For the text-containing cell, return its midpoint in (x, y) coordinate format. 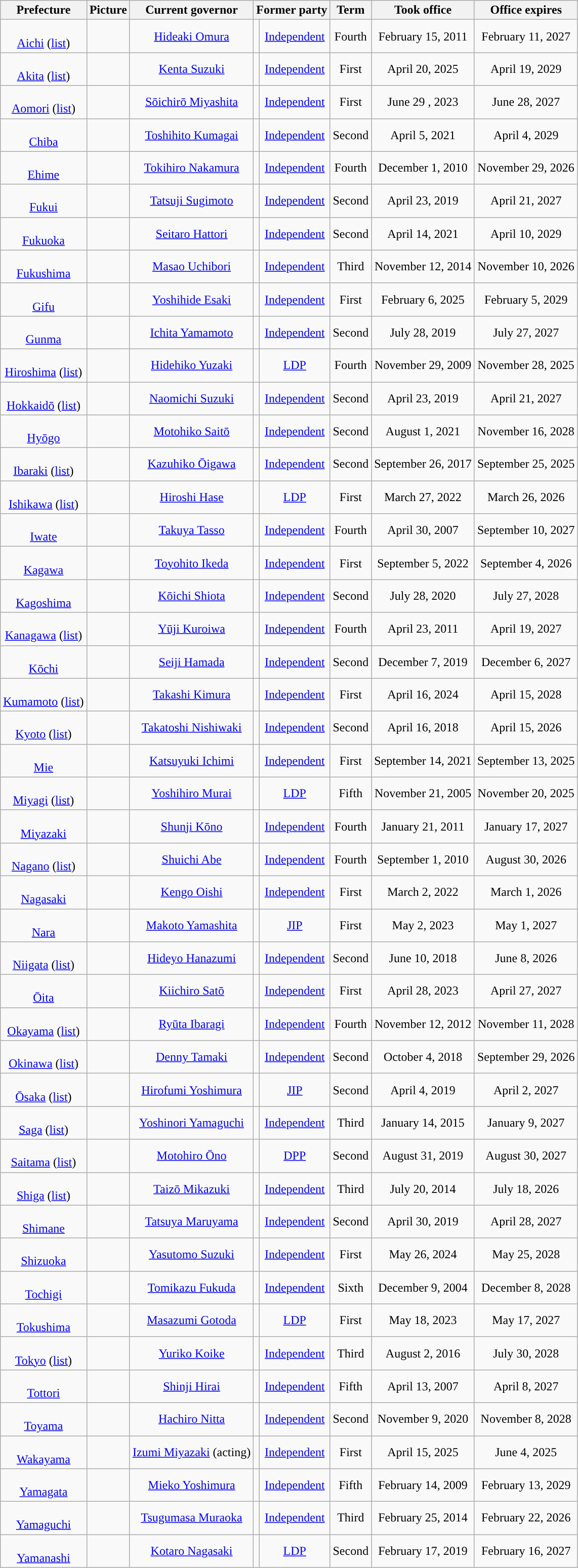
December 1, 2010 (423, 168)
April 14, 2021 (423, 234)
July 27, 2027 (526, 332)
March 2, 2022 (423, 892)
Hideaki Omura (191, 36)
Tsugumasa Muraoka (191, 1518)
Saga (list) (44, 1123)
Takashi Kimura (191, 694)
Kōichi Shiota (191, 596)
Tokushima (44, 1320)
December 7, 2019 (423, 662)
February 13, 2029 (526, 1485)
July 27, 2028 (526, 596)
Shunji Kōno (191, 826)
November 28, 2025 (526, 365)
Okayama (list) (44, 1024)
Masao Uchibori (191, 266)
April 30, 2019 (423, 1222)
August 1, 2021 (423, 431)
September 25, 2025 (526, 465)
January 17, 2027 (526, 826)
Okinawa (list) (44, 1057)
April 23, 2011 (423, 629)
April 19, 2027 (526, 629)
March 27, 2022 (423, 497)
April 16, 2018 (423, 728)
April 2, 2027 (526, 1090)
Kagawa (44, 563)
Yamanashi (44, 1551)
September 4, 2026 (526, 563)
Term (351, 10)
Aomori (list) (44, 102)
November 21, 2005 (423, 794)
Tottori (44, 1386)
December 6, 2027 (526, 662)
September 1, 2010 (423, 859)
Tatsuji Sugimoto (191, 200)
Kumamoto (list) (44, 694)
Hiroshi Hase (191, 497)
February 5, 2029 (526, 300)
Fukushima (44, 266)
April 30, 2007 (423, 530)
Shimane (44, 1222)
Kanagawa (list) (44, 629)
April 8, 2027 (526, 1386)
June 28, 2027 (526, 102)
November 29, 2009 (423, 365)
January 9, 2027 (526, 1123)
Yuriko Koike (191, 1353)
May 2, 2023 (423, 925)
Ōita (44, 991)
Hirofumi Yoshimura (191, 1090)
Tokihiro Nakamura (191, 168)
May 25, 2028 (526, 1254)
Taizō Mikazuki (191, 1188)
July 28, 2020 (423, 596)
September 5, 2022 (423, 563)
March 1, 2026 (526, 892)
Tomikazu Fukuda (191, 1288)
Katsuyuki Ichimi (191, 760)
November 12, 2014 (423, 266)
April 19, 2029 (526, 69)
February 17, 2019 (423, 1551)
Yasutomo Suzuki (191, 1254)
July 28, 2019 (423, 332)
Tokyo (list) (44, 1353)
April 13, 2007 (423, 1386)
Miyagi (list) (44, 794)
Wakayama (44, 1452)
September 10, 2027 (526, 530)
Shuichi Abe (191, 859)
April 27, 2027 (526, 991)
August 2, 2016 (423, 1353)
April 15, 2028 (526, 694)
Toyohito Ikeda (191, 563)
Toshihito Kumagai (191, 135)
January 21, 2011 (423, 826)
August 31, 2019 (423, 1156)
June 8, 2026 (526, 959)
Miyazaki (44, 826)
Kenta Suzuki (191, 69)
Naomichi Suzuki (191, 398)
Kiichiro Satō (191, 991)
November 12, 2012 (423, 1024)
Ibaraki (list) (44, 465)
April 16, 2024 (423, 694)
May 18, 2023 (423, 1320)
June 29 , 2023 (423, 102)
Nagano (list) (44, 859)
Toyama (44, 1419)
Yamagata (44, 1485)
September 14, 2021 (423, 760)
March 26, 2026 (526, 497)
Tochigi (44, 1288)
May 26, 2024 (423, 1254)
Kyoto (list) (44, 728)
Hideyo Hanazumi (191, 959)
April 15, 2025 (423, 1452)
Nagasaki (44, 892)
April 15, 2026 (526, 728)
Izumi Miyazaki (acting) (191, 1452)
Takuya Tasso (191, 530)
January 14, 2015 (423, 1123)
April 20, 2025 (423, 69)
Ichita Yamamoto (191, 332)
Yoshihiro Murai (191, 794)
Yūji Kuroiwa (191, 629)
Denny Tamaki (191, 1057)
July 30, 2028 (526, 1353)
May 1, 2027 (526, 925)
Aichi (list) (44, 36)
September 29, 2026 (526, 1057)
Kengo Oishi (191, 892)
April 5, 2021 (423, 135)
August 30, 2026 (526, 859)
June 4, 2025 (526, 1452)
September 13, 2025 (526, 760)
November 20, 2025 (526, 794)
Mieko Yoshimura (191, 1485)
February 15, 2011 (423, 36)
November 29, 2026 (526, 168)
July 18, 2026 (526, 1188)
Current governor (191, 10)
Sōichirō Miyashita (191, 102)
Gifu (44, 300)
April 28, 2027 (526, 1222)
Kazuhiko Ōigawa (191, 465)
December 8, 2028 (526, 1288)
Ōsaka (list) (44, 1090)
Former party (292, 10)
Hidehiko Yuzaki (191, 365)
April 4, 2019 (423, 1090)
Takatoshi Nishiwaki (191, 728)
Masazumi Gotoda (191, 1320)
Seiji Hamada (191, 662)
Office expires (526, 10)
Makoto Yamashita (191, 925)
DPP (295, 1156)
October 4, 2018 (423, 1057)
Took office (423, 10)
Shiga (list) (44, 1188)
February 25, 2014 (423, 1518)
Iwate (44, 530)
Yoshinori Yamaguchi (191, 1123)
November 11, 2028 (526, 1024)
Prefecture (44, 10)
Saitama (list) (44, 1156)
Nara (44, 925)
Mie (44, 760)
Seitaro Hattori (191, 234)
Tatsuya Maruyama (191, 1222)
Gunma (44, 332)
Ehime (44, 168)
December 9, 2004 (423, 1288)
Kagoshima (44, 596)
Yamaguchi (44, 1518)
November 8, 2028 (526, 1419)
Kōchi (44, 662)
Shizuoka (44, 1254)
Picture (108, 10)
May 17, 2027 (526, 1320)
April 28, 2023 (423, 991)
April 10, 2029 (526, 234)
Hiroshima (list) (44, 365)
September 26, 2017 (423, 465)
Kotaro Nagasaki (191, 1551)
Ishikawa (list) (44, 497)
Hachiro Nitta (191, 1419)
February 6, 2025 (423, 300)
Chiba (44, 135)
Sixth (351, 1288)
August 30, 2027 (526, 1156)
Shinji Hirai (191, 1386)
Motohiro Ōno (191, 1156)
Hyōgo (44, 431)
November 16, 2028 (526, 431)
November 10, 2026 (526, 266)
Fukui (44, 200)
Ryūta Ibaragi (191, 1024)
February 11, 2027 (526, 36)
November 9, 2020 (423, 1419)
Motohiko Saitō (191, 431)
February 14, 2009 (423, 1485)
Niigata (list) (44, 959)
Yoshihide Esaki (191, 300)
April 4, 2029 (526, 135)
Akita (list) (44, 69)
June 10, 2018 (423, 959)
July 20, 2014 (423, 1188)
Hokkaidō (list) (44, 398)
Fukuoka (44, 234)
February 22, 2026 (526, 1518)
February 16, 2027 (526, 1551)
